Find where the given text appears and provide that cell's center as (X, Y) coordinate. 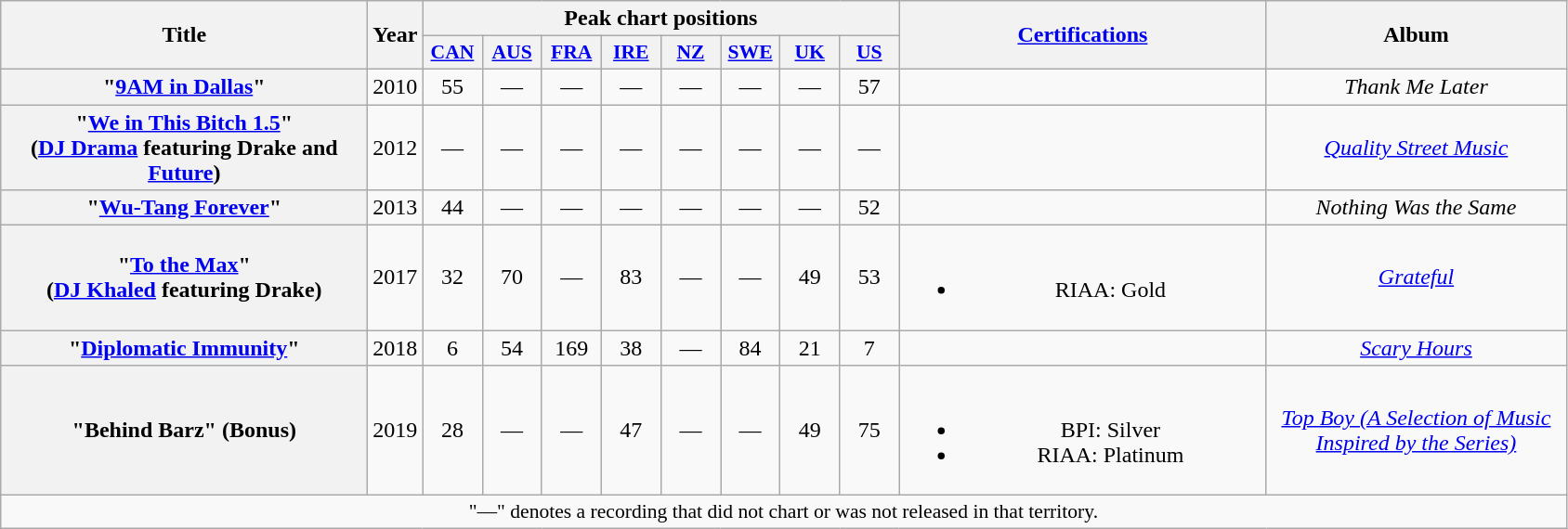
RIAA: Gold (1083, 278)
54 (512, 348)
6 (452, 348)
Album (1416, 35)
55 (452, 86)
FRA (571, 53)
"Diplomatic Immunity" (184, 348)
"Wu-Tang Forever" (184, 208)
Certifications (1083, 35)
57 (869, 86)
Nothing Was the Same (1416, 208)
Scary Hours (1416, 348)
Thank Me Later (1416, 86)
2018 (396, 348)
7 (869, 348)
"To the Max"(DJ Khaled featuring Drake) (184, 278)
28 (452, 431)
CAN (452, 53)
"9AM in Dallas" (184, 86)
BPI: SilverRIAA: Platinum (1083, 431)
"Behind Barz" (Bonus) (184, 431)
83 (631, 278)
2013 (396, 208)
IRE (631, 53)
52 (869, 208)
Title (184, 35)
"We in This Bitch 1.5"(DJ Drama featuring Drake and Future) (184, 147)
UK (810, 53)
Top Boy (A Selection of Music Inspired by the Series) (1416, 431)
53 (869, 278)
Grateful (1416, 278)
84 (751, 348)
"—" denotes a recording that did not chart or was not released in that territory. (784, 512)
Quality Street Music (1416, 147)
Year (396, 35)
2017 (396, 278)
38 (631, 348)
75 (869, 431)
NZ (690, 53)
2010 (396, 86)
2019 (396, 431)
Peak chart positions (661, 19)
47 (631, 431)
21 (810, 348)
44 (452, 208)
US (869, 53)
169 (571, 348)
2012 (396, 147)
32 (452, 278)
SWE (751, 53)
AUS (512, 53)
70 (512, 278)
